Scan for the cell matching the given text and deliver its (x, y) coordinate at center. 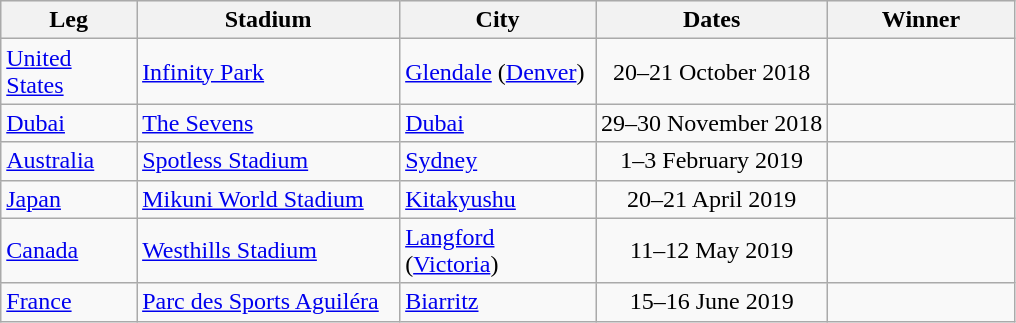
29–30 November 2018 (712, 123)
15–16 June 2019 (712, 302)
1–3 February 2019 (712, 161)
Winner (921, 20)
11–12 May 2019 (712, 250)
Spotless Stadium (268, 161)
Infinity Park (268, 72)
Parc des Sports Aguiléra (268, 302)
Canada (69, 250)
Glendale (Denver) (498, 72)
Langford (Victoria) (498, 250)
Kitakyushu (498, 199)
20–21 April 2019 (712, 199)
The Sevens (268, 123)
Mikuni World Stadium (268, 199)
Australia (69, 161)
Westhills Stadium (268, 250)
Stadium (268, 20)
20–21 October 2018 (712, 72)
City (498, 20)
Leg (69, 20)
Sydney (498, 161)
Dates (712, 20)
Biarritz (498, 302)
United States (69, 72)
France (69, 302)
Japan (69, 199)
